Locate the cell with the specified text and output its (x, y) center coordinate. 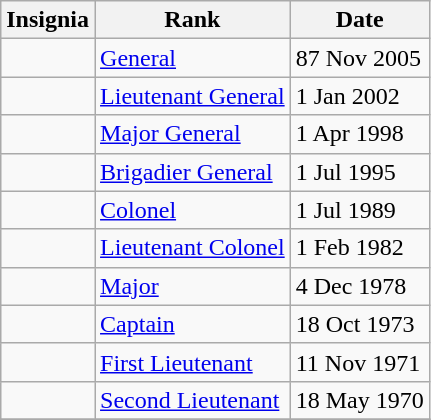
General (193, 58)
1 Feb 1982 (360, 248)
18 Oct 1973 (360, 324)
Major General (193, 134)
Brigadier General (193, 172)
1 Jan 2002 (360, 96)
87 Nov 2005 (360, 58)
4 Dec 1978 (360, 286)
Date (360, 20)
Captain (193, 324)
First Lieutenant (193, 362)
1 Jul 1995 (360, 172)
1 Jul 1989 (360, 210)
18 May 1970 (360, 400)
Rank (193, 20)
Insignia (48, 20)
1 Apr 1998 (360, 134)
Major (193, 286)
Second Lieutenant (193, 400)
Lieutenant Colonel (193, 248)
11 Nov 1971 (360, 362)
Lieutenant General (193, 96)
Colonel (193, 210)
